Return (X, Y) of the center of cell containing provided text 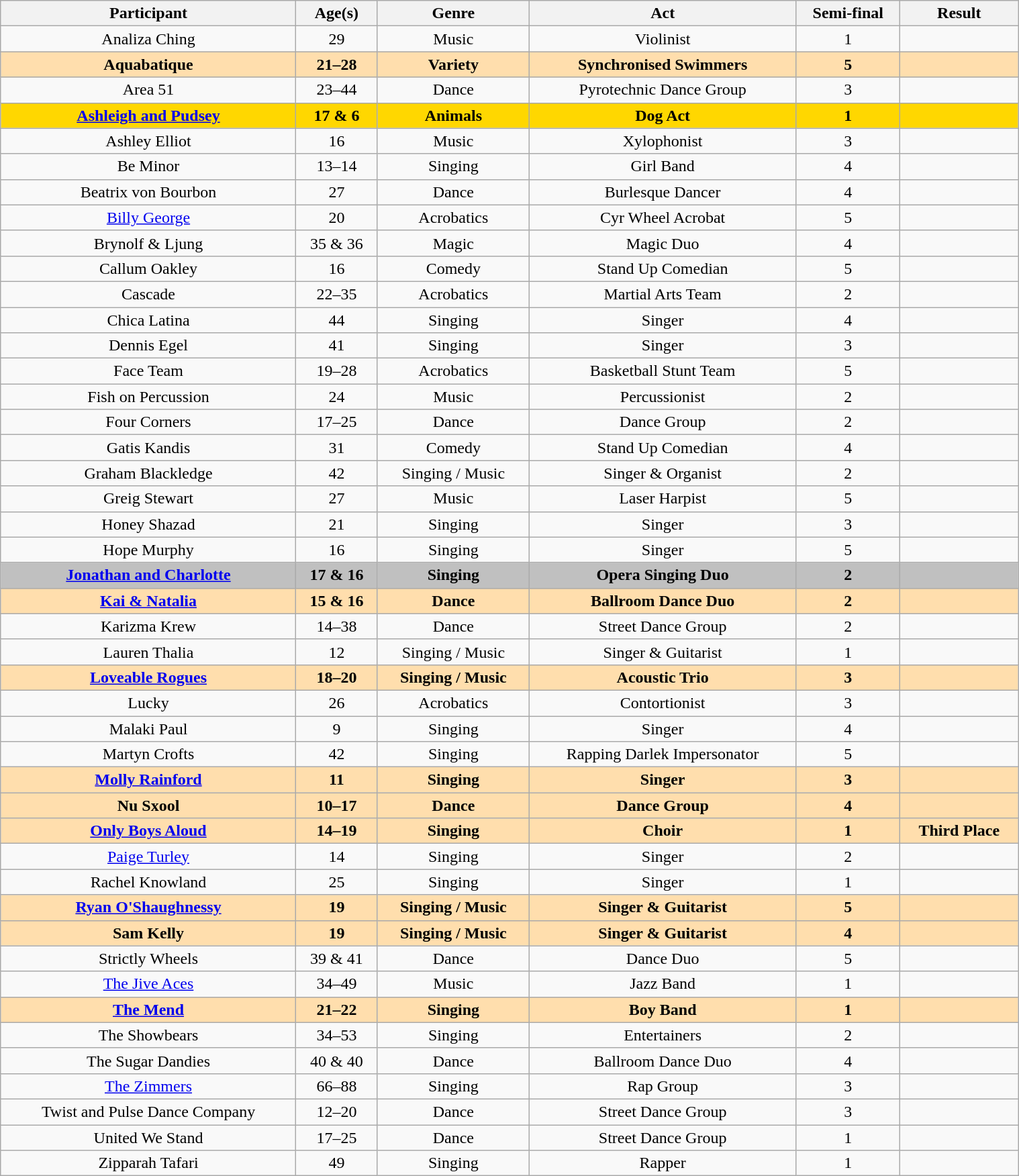
Third Place (959, 831)
21 (337, 524)
Kai & Natalia (148, 601)
Girl Band (663, 166)
44 (337, 320)
Paige Turley (148, 856)
Honey Shazad (148, 524)
66–88 (337, 1086)
Face Team (148, 371)
Loveable Rogues (148, 677)
19–28 (337, 371)
Laser Harpist (663, 499)
40 & 40 (337, 1061)
Contortionist (663, 703)
Percussionist (663, 397)
Act (663, 13)
Result (959, 13)
13–14 (337, 166)
Age(s) (337, 13)
Martial Arts Team (663, 294)
9 (337, 728)
Dog Act (663, 115)
Sam Kelly (148, 933)
21–28 (337, 64)
17 & 16 (337, 575)
18–20 (337, 677)
Chica Latina (148, 320)
Martyn Crofts (148, 754)
41 (337, 346)
Jazz Band (663, 984)
11 (337, 780)
39 & 41 (337, 959)
Molly Rainford (148, 780)
Dance Duo (663, 959)
Pyrotechnic Dance Group (663, 90)
Karizma Krew (148, 626)
The Jive Aces (148, 984)
Lauren Thalia (148, 652)
Acoustic Trio (663, 677)
Dennis Egel (148, 346)
Synchronised Swimmers (663, 64)
Xylophonist (663, 141)
Analiza Ching (148, 39)
The Showbears (148, 1035)
14 (337, 856)
Singer & Organist (663, 473)
Ashleigh and Pudsey (148, 115)
Magic Duo (663, 243)
24 (337, 397)
Choir (663, 831)
Semi-final (848, 13)
Twist and Pulse Dance Company (148, 1112)
Jonathan and Charlotte (148, 575)
23–44 (337, 90)
Brynolf & Ljung (148, 243)
Genre (453, 13)
12 (337, 652)
Four Corners (148, 422)
Fish on Percussion (148, 397)
26 (337, 703)
The Mend (148, 1010)
Lucky (148, 703)
Hope Murphy (148, 550)
The Sugar Dandies (148, 1061)
Only Boys Aloud (148, 831)
22–35 (337, 294)
Greig Stewart (148, 499)
12–20 (337, 1112)
20 (337, 217)
Billy George (148, 217)
Participant (148, 13)
Burlesque Dancer (663, 192)
Graham Blackledge (148, 473)
49 (337, 1163)
34–53 (337, 1035)
Rap Group (663, 1086)
14–38 (337, 626)
Callum Oakley (148, 268)
Magic (453, 243)
Rapper (663, 1163)
Rapping Darlek Impersonator (663, 754)
Opera Singing Duo (663, 575)
Gatis Kandis (148, 448)
31 (337, 448)
Animals (453, 115)
The Zimmers (148, 1086)
14–19 (337, 831)
25 (337, 882)
Strictly Wheels (148, 959)
29 (337, 39)
15 & 16 (337, 601)
Ashley Elliot (148, 141)
Violinist (663, 39)
Nu Sxool (148, 805)
Area 51 (148, 90)
17 & 6 (337, 115)
Rachel Knowland (148, 882)
Beatrix von Bourbon (148, 192)
34–49 (337, 984)
Entertainers (663, 1035)
10–17 (337, 805)
35 & 36 (337, 243)
Be Minor (148, 166)
Cascade (148, 294)
Cyr Wheel Acrobat (663, 217)
Boy Band (663, 1010)
Variety (453, 64)
Aquabatique (148, 64)
Basketball Stunt Team (663, 371)
Malaki Paul (148, 728)
United We Stand (148, 1138)
21–22 (337, 1010)
Ryan O'Shaughnessy (148, 908)
Zipparah Tafari (148, 1163)
